Extract the (x, y) coordinate from the center of the cell holding the provided text.  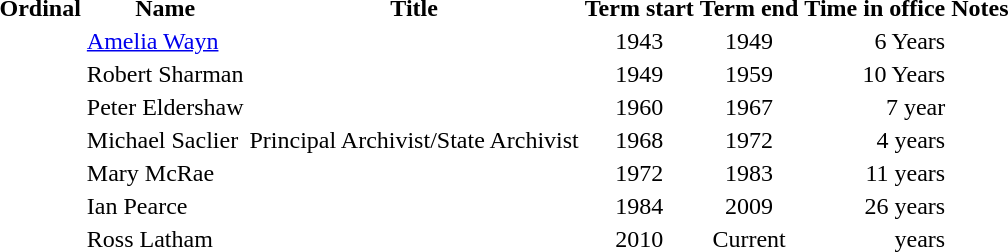
Mary McRae (165, 173)
10 Years (875, 74)
1967 (748, 107)
6 Years (875, 41)
1960 (639, 107)
Ian Pearce (165, 206)
Robert Sharman (165, 74)
2009 (748, 206)
Michael Saclier (165, 140)
1943 (639, 41)
26 years (875, 206)
Amelia Wayn (165, 41)
Peter Eldershaw (165, 107)
7 year (875, 107)
1983 (748, 173)
1959 (748, 74)
1984 (639, 206)
1968 (639, 140)
4 years (875, 140)
11 years (875, 173)
